Determine the (x, y) coordinate at the center of the cell enclosing the given text.  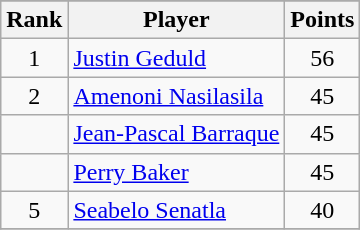
1 (34, 58)
Amenoni Nasilasila (176, 96)
Points (322, 20)
Seabelo Senatla (176, 210)
Perry Baker (176, 172)
Rank (34, 20)
Jean-Pascal Barraque (176, 134)
Justin Geduld (176, 58)
2 (34, 96)
40 (322, 210)
56 (322, 58)
Player (176, 20)
5 (34, 210)
